Return [X, Y] of the center of cell containing provided text 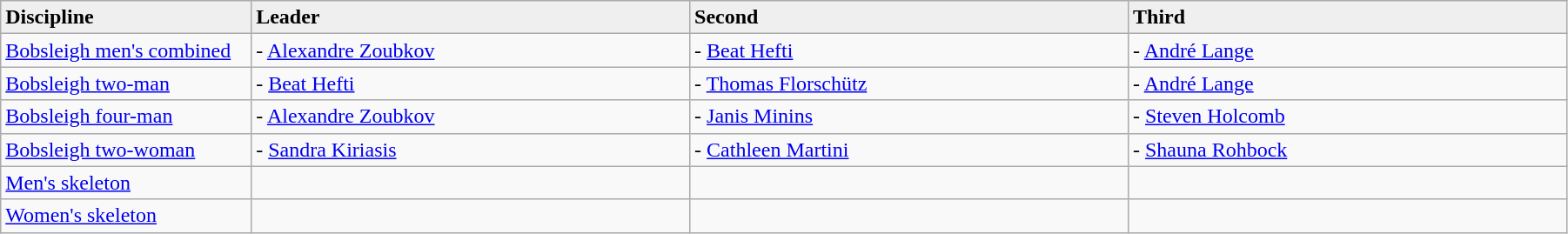
- Sandra Kiriasis [471, 150]
Discipline [126, 17]
- Steven Holcomb [1347, 117]
- Shauna Rohbock [1347, 150]
Men's skeleton [126, 183]
- Janis Minins [909, 117]
Bobsleigh four-man [126, 117]
- Cathleen Martini [909, 150]
Women's skeleton [126, 216]
Leader [471, 17]
Second [909, 17]
Bobsleigh men's combined [126, 50]
Third [1347, 17]
- Thomas Florschütz [909, 84]
Bobsleigh two-man [126, 84]
Bobsleigh two-woman [126, 150]
